From the cell containing the given text, extract its center point as [x, y] coordinate. 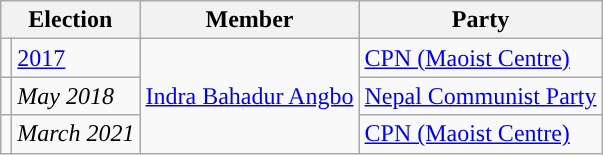
Party [480, 20]
May 2018 [76, 96]
Election [70, 20]
Indra Bahadur Angbo [250, 96]
Nepal Communist Party [480, 96]
Member [250, 20]
March 2021 [76, 134]
2017 [76, 58]
